Return (X, Y) of the center of cell containing provided text 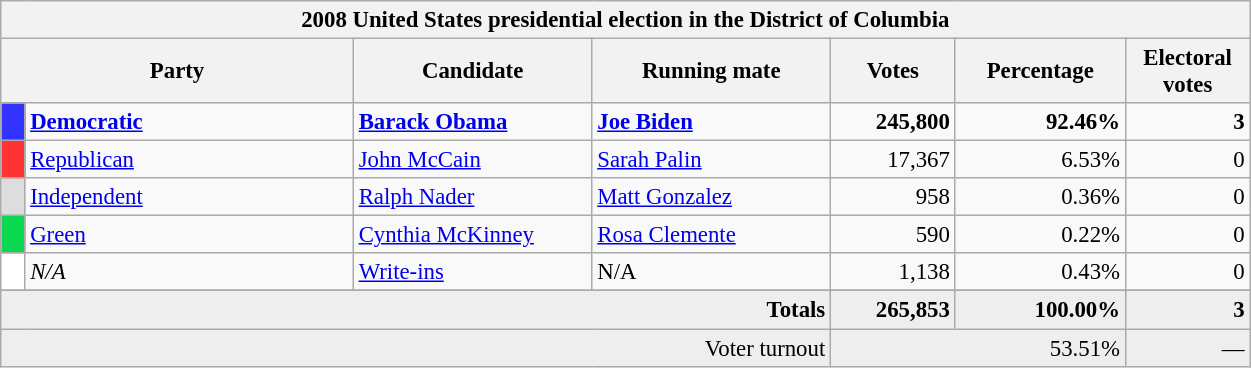
— (1188, 348)
Barack Obama (472, 122)
Party (178, 72)
Sarah Palin (712, 160)
265,853 (894, 310)
Candidate (472, 72)
Independent (189, 197)
958 (894, 197)
John McCain (472, 160)
Rosa Clemente (712, 235)
2008 United States presidential election in the District of Columbia (626, 20)
Totals (416, 310)
Running mate (712, 72)
Ralph Nader (472, 197)
0.36% (1040, 197)
Voter turnout (416, 348)
6.53% (1040, 160)
590 (894, 235)
245,800 (894, 122)
1,138 (894, 273)
Write-ins (472, 273)
Votes (894, 72)
Cynthia McKinney (472, 235)
17,367 (894, 160)
Joe Biden (712, 122)
100.00% (1040, 310)
Green (189, 235)
0.43% (1040, 273)
Electoral votes (1188, 72)
Matt Gonzalez (712, 197)
Democratic (189, 122)
Percentage (1040, 72)
92.46% (1040, 122)
Republican (189, 160)
0.22% (1040, 235)
53.51% (978, 348)
